Extract the [x, y] coordinate from the center of the cell holding the provided text.  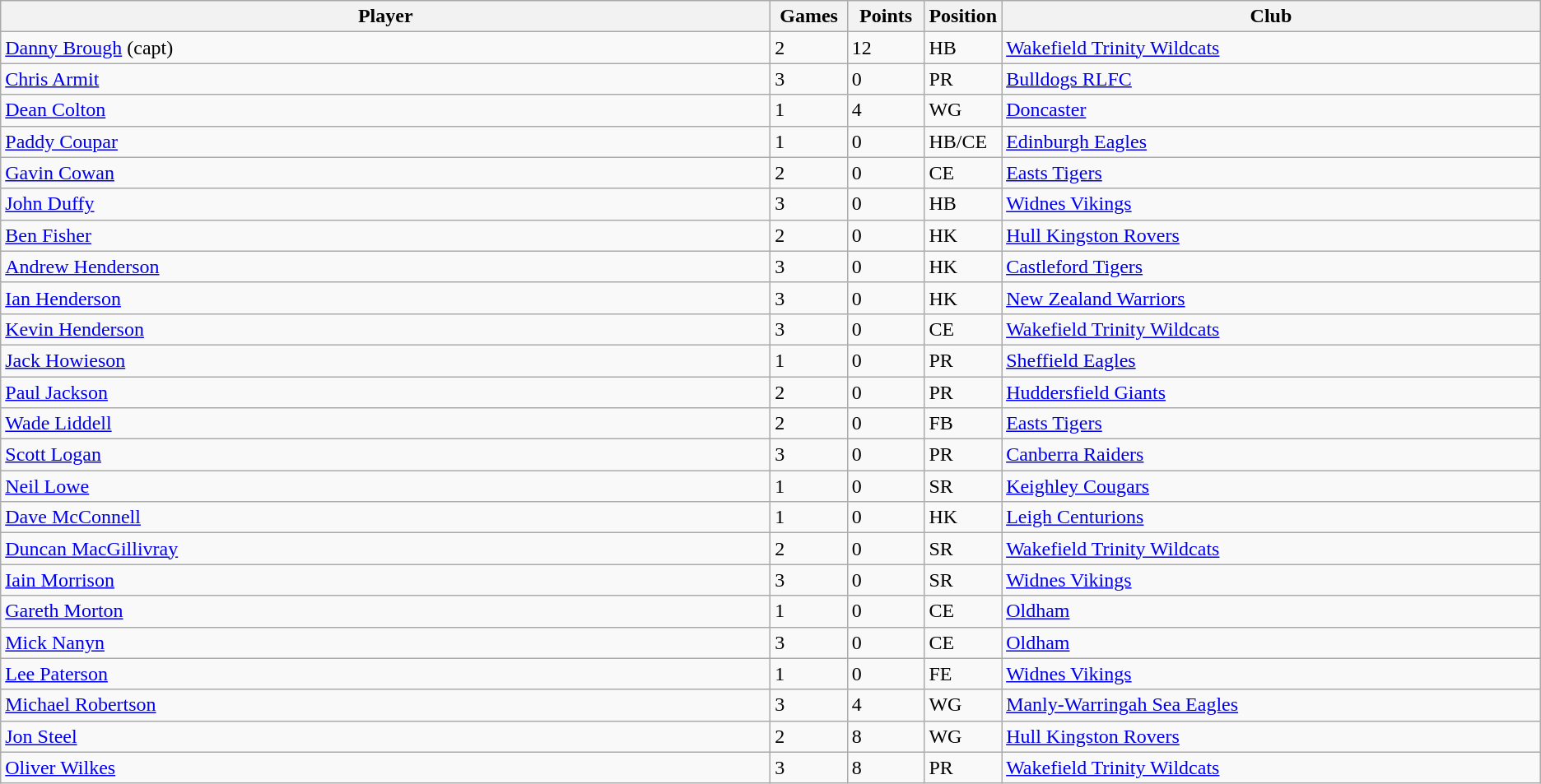
Michael Robertson [385, 705]
Huddersfield Giants [1271, 392]
Iain Morrison [385, 580]
Games [809, 16]
Doncaster [1271, 110]
HB/CE [963, 141]
Kevin Henderson [385, 329]
Duncan MacGillivray [385, 549]
Ian Henderson [385, 298]
Danny Brough (capt) [385, 48]
New Zealand Warriors [1271, 298]
Points [886, 16]
Dean Colton [385, 110]
Oliver Wilkes [385, 768]
Paul Jackson [385, 392]
Ben Fisher [385, 235]
Chris Armit [385, 79]
Manly-Warringah Sea Eagles [1271, 705]
12 [886, 48]
Sheffield Eagles [1271, 360]
Castleford Tigers [1271, 267]
Jon Steel [385, 736]
Gavin Cowan [385, 173]
Player [385, 16]
Andrew Henderson [385, 267]
Keighley Cougars [1271, 486]
Lee Paterson [385, 674]
Leigh Centurions [1271, 517]
Paddy Coupar [385, 141]
Mick Nanyn [385, 643]
FE [963, 674]
Edinburgh Eagles [1271, 141]
Scott Logan [385, 455]
Jack Howieson [385, 360]
Canberra Raiders [1271, 455]
Position [963, 16]
Dave McConnell [385, 517]
FB [963, 424]
Gareth Morton [385, 611]
John Duffy [385, 204]
Bulldogs RLFC [1271, 79]
Club [1271, 16]
Wade Liddell [385, 424]
Neil Lowe [385, 486]
